From the cell containing the given text, extract its center point as (X, Y) coordinate. 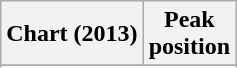
Chart (2013) (72, 34)
Peakposition (189, 34)
